Scan for the cell matching the given text and deliver its (x, y) coordinate at center. 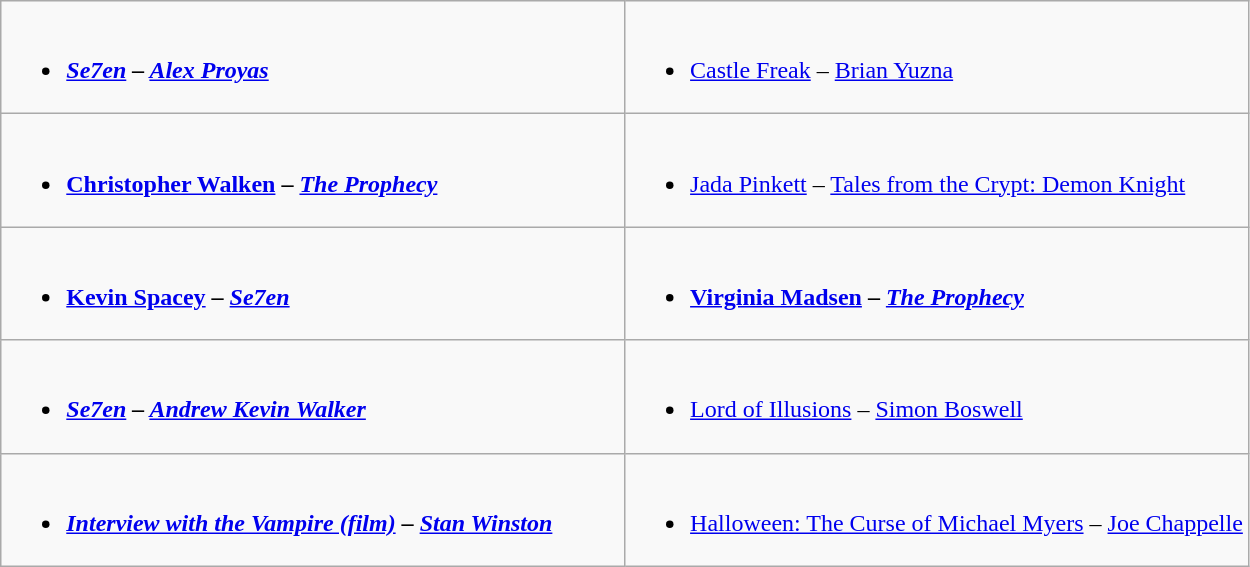
Se7en – Andrew Kevin Walker (313, 396)
Kevin Spacey – Se7en (313, 284)
Virginia Madsen – The Prophecy (937, 284)
Halloween: The Curse of Michael Myers – Joe Chappelle (937, 510)
Jada Pinkett – Tales from the Crypt: Demon Knight (937, 170)
Castle Freak – Brian Yuzna (937, 58)
Christopher Walken – The Prophecy (313, 170)
Se7en – Alex Proyas (313, 58)
Interview with the Vampire (film) – Stan Winston (313, 510)
Lord of Illusions – Simon Boswell (937, 396)
